Extract the [X, Y] coordinate from the center of the cell holding the provided text.  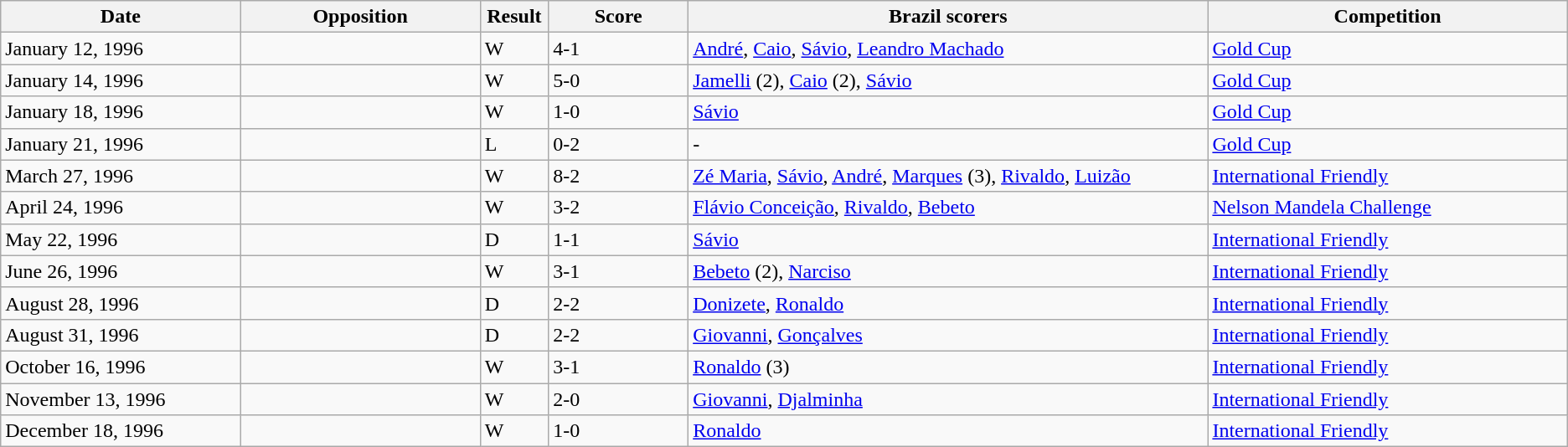
2-0 [618, 399]
October 16, 1996 [121, 367]
5-0 [618, 80]
Giovanni, Gonçalves [948, 335]
1-1 [618, 239]
Flávio Conceição, Rivaldo, Bebeto [948, 208]
January 12, 1996 [121, 49]
Opposition [360, 17]
December 18, 1996 [121, 431]
January 14, 1996 [121, 80]
Zé Maria, Sávio, André, Marques (3), Rivaldo, Luizão [948, 176]
Ronaldo [948, 431]
Result [514, 17]
Jamelli (2), Caio (2), Sávio [948, 80]
August 28, 1996 [121, 303]
0-2 [618, 144]
- [948, 144]
Date [121, 17]
Nelson Mandela Challenge [1387, 208]
Brazil scorers [948, 17]
Giovanni, Djalminha [948, 399]
Bebeto (2), Narciso [948, 271]
May 22, 1996 [121, 239]
3-2 [618, 208]
November 13, 1996 [121, 399]
Donizete, Ronaldo [948, 303]
4-1 [618, 49]
L [514, 144]
January 21, 1996 [121, 144]
August 31, 1996 [121, 335]
January 18, 1996 [121, 112]
June 26, 1996 [121, 271]
André, Caio, Sávio, Leandro Machado [948, 49]
8-2 [618, 176]
Ronaldo (3) [948, 367]
March 27, 1996 [121, 176]
April 24, 1996 [121, 208]
Competition [1387, 17]
Score [618, 17]
